Find where the given text appears and provide that cell's center as (x, y) coordinate. 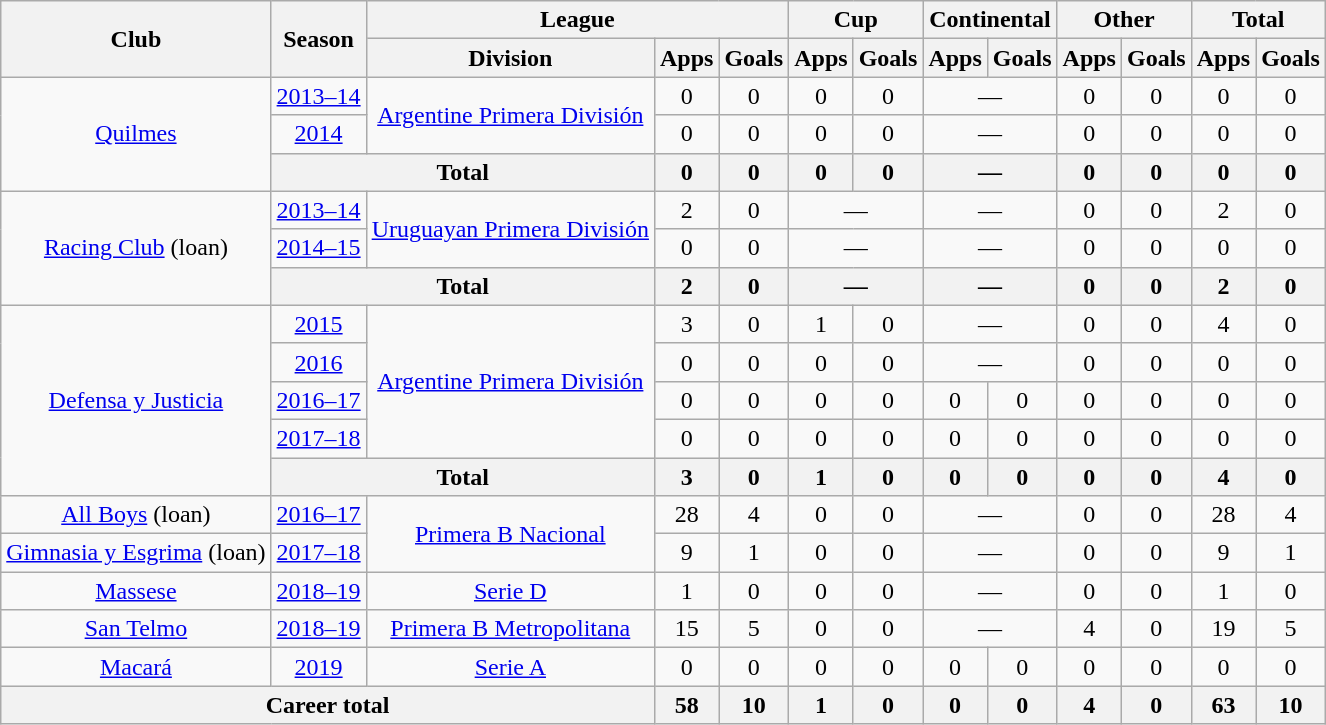
Macará (136, 667)
Serie D (510, 591)
All Boys (loan) (136, 515)
Serie A (510, 667)
Uruguayan Primera División (510, 229)
Cup (856, 20)
Primera B Nacional (510, 534)
Club (136, 39)
Defensa y Justicia (136, 400)
2014–15 (318, 248)
63 (1223, 705)
2015 (318, 324)
Gimnasia y Esgrima (loan) (136, 553)
Racing Club (loan) (136, 248)
Other (1124, 20)
Career total (328, 705)
15 (686, 629)
Massese (136, 591)
San Telmo (136, 629)
58 (686, 705)
2019 (318, 667)
2016 (318, 362)
Continental (990, 20)
Division (510, 58)
2014 (318, 134)
Season (318, 39)
19 (1223, 629)
Primera B Metropolitana (510, 629)
Quilmes (136, 134)
League (578, 20)
